Provide the [X, Y] coordinate of the cell's center where the given text is located.  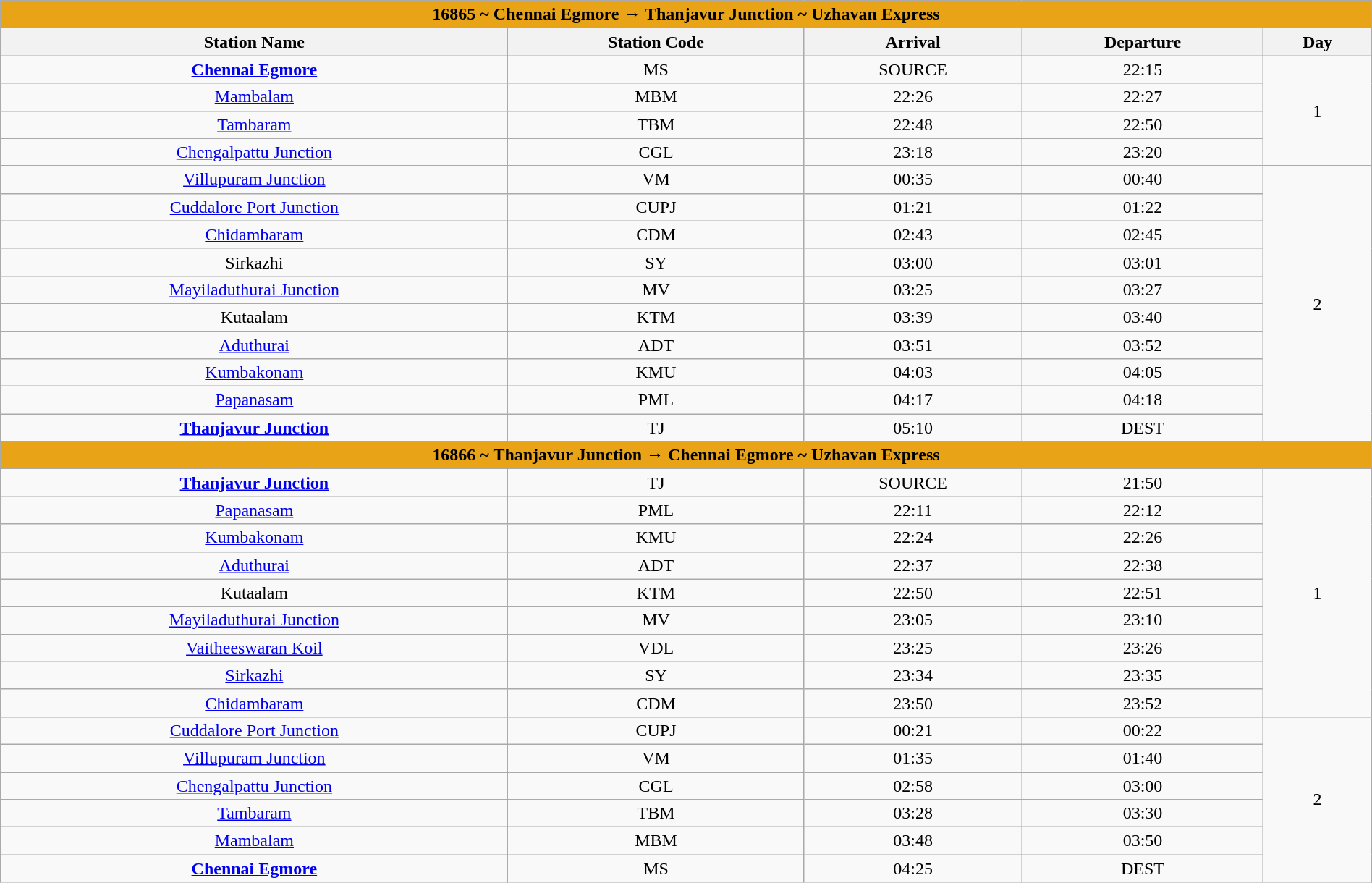
01:35 [913, 758]
22:37 [913, 565]
Station Code [656, 42]
00:21 [913, 730]
23:34 [913, 675]
22:38 [1143, 565]
03:39 [913, 317]
22:48 [913, 124]
04:03 [913, 373]
03:01 [1143, 262]
02:43 [913, 235]
00:40 [1143, 179]
23:25 [913, 648]
23:20 [1143, 152]
23:05 [913, 620]
04:17 [913, 400]
04:18 [1143, 400]
03:51 [913, 345]
03:50 [1143, 841]
03:52 [1143, 345]
23:26 [1143, 648]
23:10 [1143, 620]
22:24 [913, 538]
16866 ~ Thanjavur Junction → Chennai Egmore ~ Uzhavan Express [686, 455]
16865 ~ Chennai Egmore → Thanjavur Junction ~ Uzhavan Express [686, 14]
04:05 [1143, 373]
03:27 [1143, 290]
05:10 [913, 428]
00:22 [1143, 730]
22:51 [1143, 593]
Arrival [913, 42]
22:27 [1143, 97]
21:50 [1143, 483]
Vaitheeswaran Koil [255, 648]
Departure [1143, 42]
03:30 [1143, 814]
22:15 [1143, 69]
Day [1317, 42]
23:52 [1143, 703]
01:21 [913, 207]
03:48 [913, 841]
02:45 [1143, 235]
22:11 [913, 510]
23:35 [1143, 675]
Station Name [255, 42]
03:25 [913, 290]
VDL [656, 648]
23:18 [913, 152]
01:22 [1143, 207]
22:12 [1143, 510]
00:35 [913, 179]
23:50 [913, 703]
03:28 [913, 814]
01:40 [1143, 758]
04:25 [913, 869]
02:58 [913, 785]
03:40 [1143, 317]
